Locate the cell with the specified text and output its (X, Y) center coordinate. 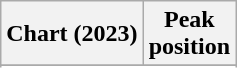
Peakposition (189, 34)
Chart (2023) (72, 34)
